Pinpoint the cell where the given text exists, returning its (x, y) midpoint coordinate. 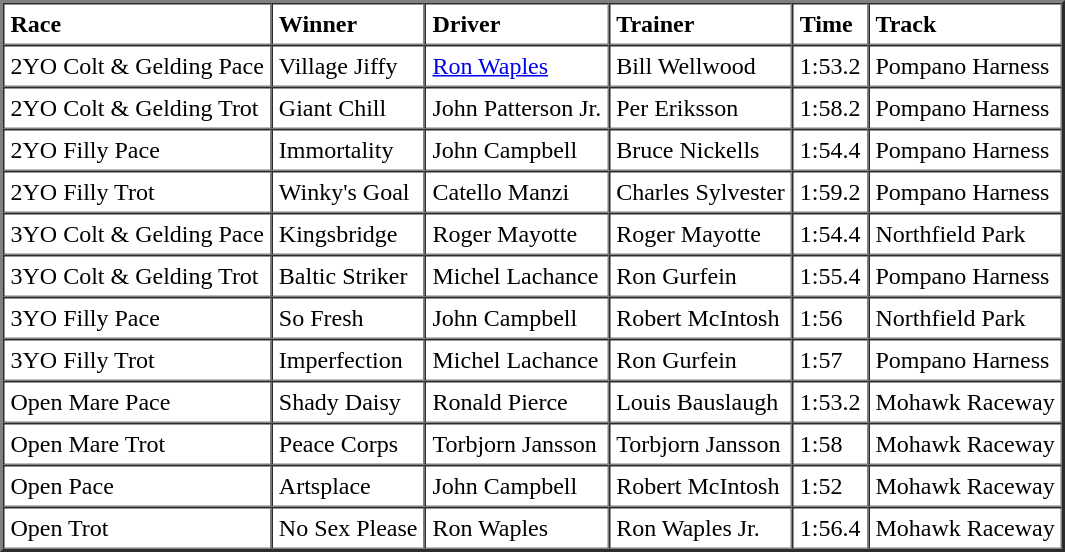
Winky's Goal (348, 192)
Artsplace (348, 486)
1:57 (830, 360)
Time (830, 24)
Ron Waples Jr. (701, 528)
Open Mare Pace (137, 402)
1:56.4 (830, 528)
So Fresh (348, 318)
Trainer (701, 24)
Catello Manzi (517, 192)
Imperfection (348, 360)
1:59.2 (830, 192)
Peace Corps (348, 444)
Open Trot (137, 528)
Louis Bauslaugh (701, 402)
Open Mare Trot (137, 444)
Open Pace (137, 486)
3YO Colt & Gelding Pace (137, 234)
Per Eriksson (701, 108)
1:52 (830, 486)
Winner (348, 24)
Race (137, 24)
Giant Chill (348, 108)
Kingsbridge (348, 234)
3YO Filly Trot (137, 360)
2YO Colt & Gelding Pace (137, 66)
Village Jiffy (348, 66)
3YO Filly Pace (137, 318)
No Sex Please (348, 528)
Immortality (348, 150)
Ronald Pierce (517, 402)
2YO Colt & Gelding Trot (137, 108)
2YO Filly Pace (137, 150)
1:58.2 (830, 108)
3YO Colt & Gelding Trot (137, 276)
Shady Daisy (348, 402)
Driver (517, 24)
Bruce Nickells (701, 150)
Charles Sylvester (701, 192)
1:55.4 (830, 276)
2YO Filly Trot (137, 192)
Bill Wellwood (701, 66)
John Patterson Jr. (517, 108)
Track (965, 24)
1:56 (830, 318)
1:58 (830, 444)
Baltic Striker (348, 276)
